Detect which cell encompasses the target text, then output its [X, Y] center coordinate. 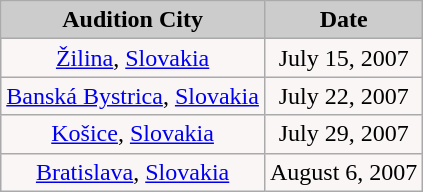
July 29, 2007 [343, 134]
July 22, 2007 [343, 96]
Košice, Slovakia [133, 134]
August 6, 2007 [343, 172]
Žilina, Slovakia [133, 58]
Audition City [133, 20]
July 15, 2007 [343, 58]
Banská Bystrica, Slovakia [133, 96]
Date [343, 20]
Bratislava, Slovakia [133, 172]
